Provide the [x, y] coordinate of the cell's center where the given text is located.  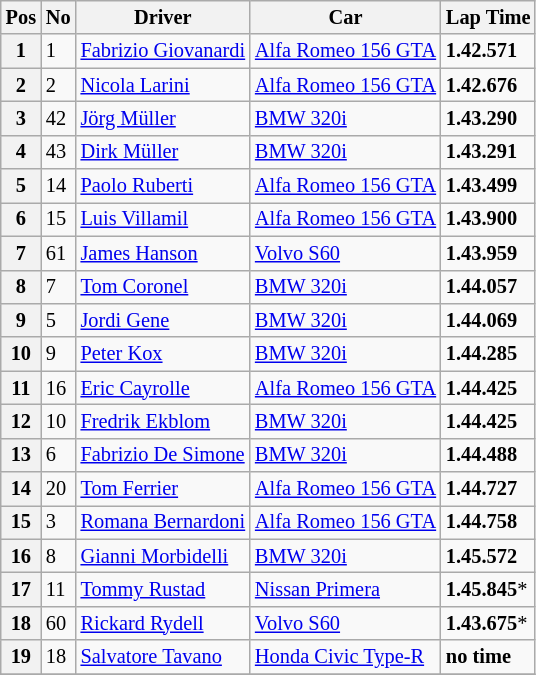
No [58, 17]
60 [58, 623]
20 [58, 489]
Fabrizio De Simone [163, 455]
Jordi Gene [163, 320]
Driver [163, 17]
1.43.291 [488, 152]
1.44.727 [488, 489]
Fabrizio Giovanardi [163, 51]
Luis Villamil [163, 219]
Car [346, 17]
1.44.057 [488, 287]
4 [21, 152]
1.44.285 [488, 354]
no time [488, 657]
43 [58, 152]
Nissan Primera [346, 589]
1.42.571 [488, 51]
Tommy Rustad [163, 589]
Honda Civic Type-R [346, 657]
1.44.758 [488, 522]
Pos [21, 17]
1.43.959 [488, 253]
Peter Kox [163, 354]
17 [21, 589]
1.42.676 [488, 85]
1.44.069 [488, 320]
Dirk Müller [163, 152]
Paolo Ruberti [163, 186]
Fredrik Ekblom [163, 421]
61 [58, 253]
1.43.499 [488, 186]
1.45.845* [488, 589]
Rickard Rydell [163, 623]
1.43.290 [488, 118]
Tom Ferrier [163, 489]
Nicola Larini [163, 85]
Salvatore Tavano [163, 657]
Jörg Müller [163, 118]
1.45.572 [488, 556]
Romana Bernardoni [163, 522]
12 [21, 421]
1.44.488 [488, 455]
19 [21, 657]
Gianni Morbidelli [163, 556]
1.43.900 [488, 219]
42 [58, 118]
Eric Cayrolle [163, 388]
James Hanson [163, 253]
1.43.675* [488, 623]
Tom Coronel [163, 287]
Lap Time [488, 17]
13 [21, 455]
